Determine the [X, Y] coordinate at the center of the cell enclosing the given text.  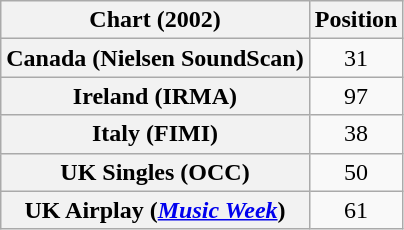
Canada (Nielsen SoundScan) [155, 58]
50 [356, 172]
38 [356, 134]
97 [356, 96]
UK Singles (OCC) [155, 172]
Chart (2002) [155, 20]
UK Airplay (Music Week) [155, 210]
61 [356, 210]
Italy (FIMI) [155, 134]
Position [356, 20]
31 [356, 58]
Ireland (IRMA) [155, 96]
